Capture the cell that displays the provided text and extract its [x, y] central coordinate. 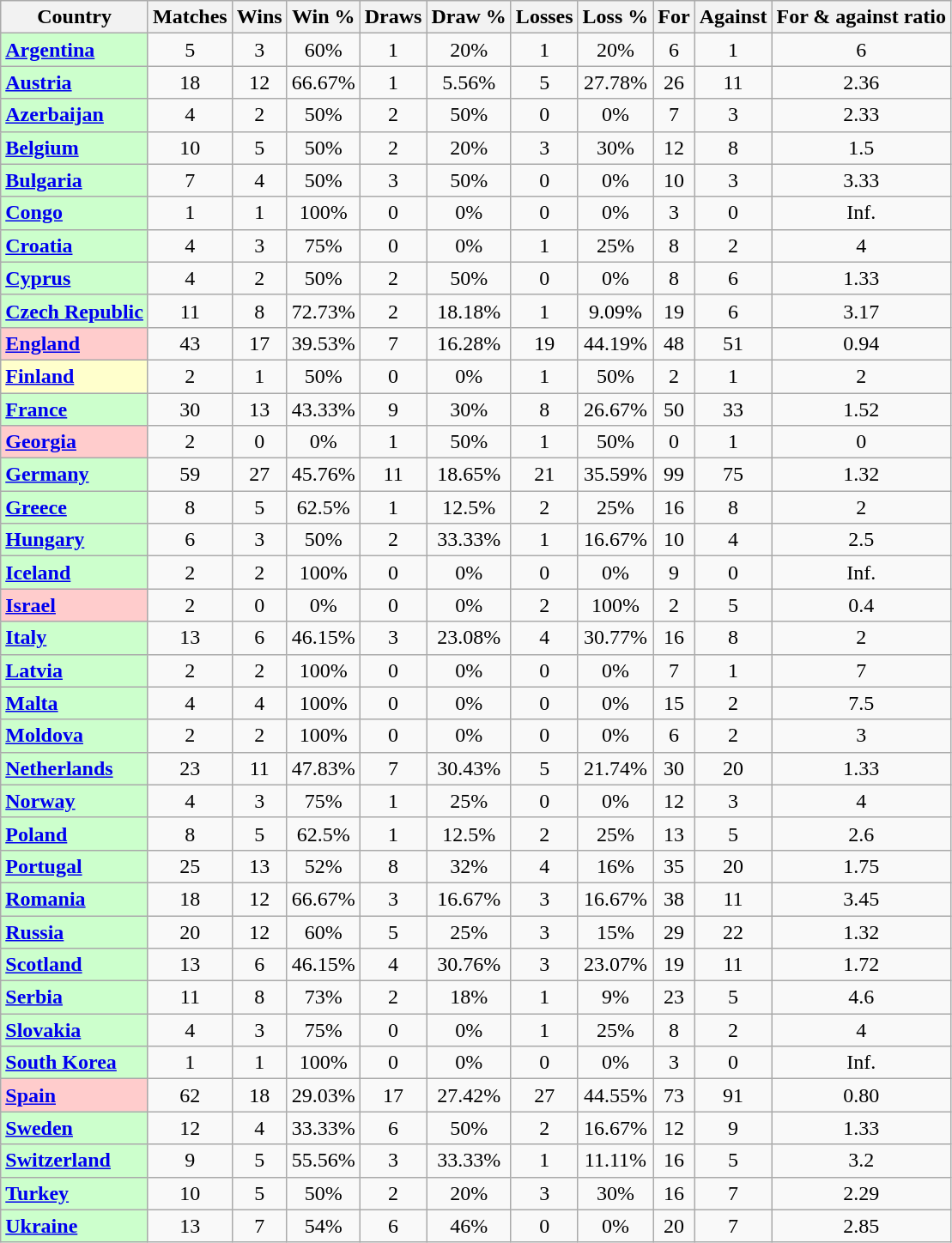
44.19% [615, 343]
Belgium [75, 148]
22 [733, 931]
26.67% [615, 409]
18.18% [469, 311]
Spain [75, 1095]
Malta [75, 703]
1.52 [862, 409]
2.6 [862, 834]
25 [190, 866]
Romania [75, 899]
33 [733, 409]
5.56% [469, 82]
Against [733, 17]
30.76% [469, 965]
23.07% [615, 965]
4.6 [862, 997]
21 [544, 475]
39.53% [323, 343]
3.45 [862, 899]
Israel [75, 605]
62 [190, 1095]
Iceland [75, 573]
16% [615, 866]
Italy [75, 638]
26 [674, 82]
1.75 [862, 866]
Country [75, 17]
45.76% [323, 475]
0.4 [862, 605]
0.94 [862, 343]
Greece [75, 507]
46% [469, 1226]
35 [674, 866]
29.03% [323, 1095]
Latvia [75, 670]
Serbia [75, 997]
3.17 [862, 311]
2.85 [862, 1226]
99 [674, 475]
Georgia [75, 442]
Losses [544, 17]
9.09% [615, 311]
21.74% [615, 768]
73 [674, 1095]
Congo [75, 213]
30.77% [615, 638]
47.83% [323, 768]
18% [469, 997]
Matches [190, 17]
11.11% [615, 1161]
England [75, 343]
Scotland [75, 965]
Argentina [75, 50]
Wins [259, 17]
Croatia [75, 246]
For [674, 17]
27.78% [615, 82]
54% [323, 1226]
38 [674, 899]
Draws [393, 17]
59 [190, 475]
South Korea [75, 1063]
52% [323, 866]
55.56% [323, 1161]
43.33% [323, 409]
51 [733, 343]
Netherlands [75, 768]
Loss % [615, 17]
43 [190, 343]
2.36 [862, 82]
Cyprus [75, 278]
Azerbaijan [75, 115]
18.65% [469, 475]
50 [674, 409]
0.80 [862, 1095]
15% [615, 931]
35.59% [615, 475]
Moldova [75, 736]
Finland [75, 376]
9% [615, 997]
Portugal [75, 866]
Poland [75, 834]
Ukraine [75, 1226]
1.5 [862, 148]
30.43% [469, 768]
73% [323, 997]
France [75, 409]
2.33 [862, 115]
Switzerland [75, 1161]
Win % [323, 17]
2.5 [862, 540]
For & against ratio [862, 17]
Czech Republic [75, 311]
Russia [75, 931]
3.2 [862, 1161]
Hungary [75, 540]
Bulgaria [75, 180]
Draw % [469, 17]
Austria [75, 82]
48 [674, 343]
16.28% [469, 343]
29 [674, 931]
44.55% [615, 1095]
Norway [75, 801]
23.08% [469, 638]
15 [674, 703]
3.33 [862, 180]
Turkey [75, 1193]
75 [733, 475]
7.5 [862, 703]
72.73% [323, 311]
Slovakia [75, 1030]
32% [469, 866]
2.29 [862, 1193]
91 [733, 1095]
1.72 [862, 965]
Germany [75, 475]
Sweden [75, 1128]
27.42% [469, 1095]
